Output the [X, Y] coordinate of the center of the cell containing the given text.  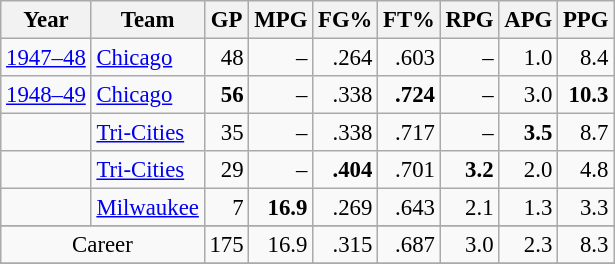
29 [226, 170]
7 [226, 208]
.264 [346, 58]
48 [226, 58]
3.3 [586, 208]
.724 [410, 95]
RPG [470, 20]
2.3 [528, 245]
1948–49 [46, 95]
Career [102, 245]
PPG [586, 20]
.315 [346, 245]
56 [226, 95]
10.3 [586, 95]
FT% [410, 20]
.269 [346, 208]
8.4 [586, 58]
8.3 [586, 245]
.404 [346, 170]
.717 [410, 133]
Team [148, 20]
FG% [346, 20]
.701 [410, 170]
2.1 [470, 208]
GP [226, 20]
.643 [410, 208]
1.3 [528, 208]
MPG [281, 20]
175 [226, 245]
.687 [410, 245]
1947–48 [46, 58]
1.0 [528, 58]
.603 [410, 58]
35 [226, 133]
APG [528, 20]
2.0 [528, 170]
3.5 [528, 133]
Year [46, 20]
3.2 [470, 170]
4.8 [586, 170]
8.7 [586, 133]
Milwaukee [148, 208]
